Provide the (x, y) coordinate of the cell's center where the given text is located.  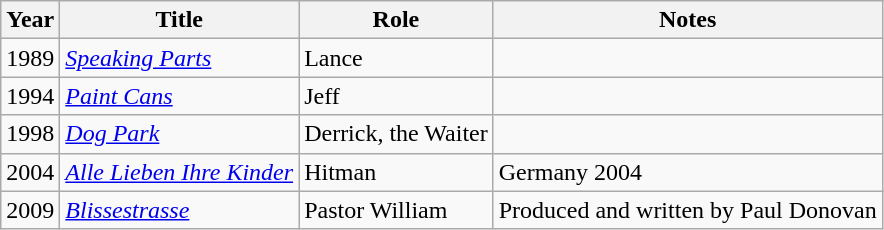
Notes (688, 20)
Derrick, the Waiter (396, 134)
1998 (30, 134)
2009 (30, 210)
Blissestrasse (180, 210)
1994 (30, 96)
Year (30, 20)
Title (180, 20)
1989 (30, 58)
Hitman (396, 172)
Role (396, 20)
Speaking Parts (180, 58)
Pastor William (396, 210)
Paint Cans (180, 96)
Lance (396, 58)
Jeff (396, 96)
Produced and written by Paul Donovan (688, 210)
Germany 2004 (688, 172)
Alle Lieben Ihre Kinder (180, 172)
Dog Park (180, 134)
2004 (30, 172)
